Determine the (x, y) coordinate at the center of the cell enclosing the given text.  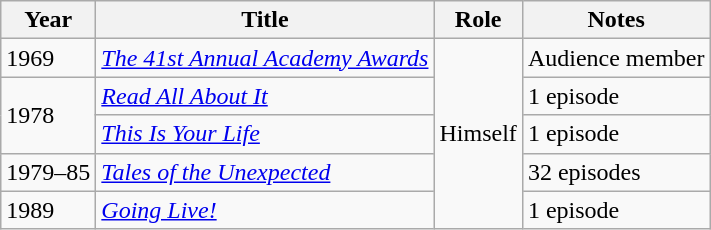
Tales of the Unexpected (265, 172)
Himself (478, 134)
Role (478, 20)
Title (265, 20)
Audience member (616, 58)
This Is Your Life (265, 134)
The 41st Annual Academy Awards (265, 58)
Read All About It (265, 96)
Notes (616, 20)
Year (48, 20)
32 episodes (616, 172)
1978 (48, 115)
1969 (48, 58)
1979–85 (48, 172)
Going Live! (265, 210)
1989 (48, 210)
